Output the [X, Y] coordinate of the center of the cell containing the given text.  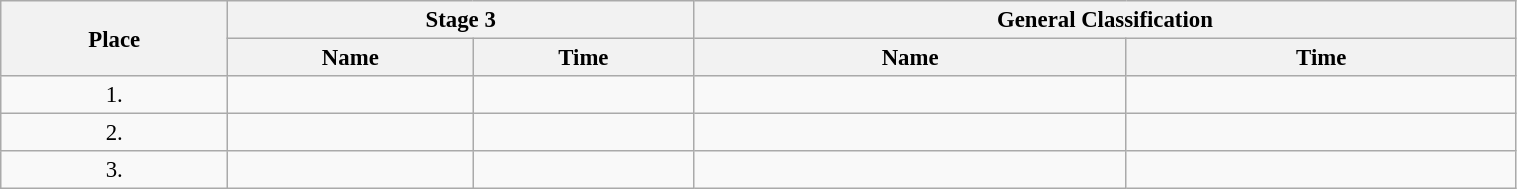
Place [114, 38]
Stage 3 [461, 20]
3. [114, 170]
1. [114, 95]
General Classification [1105, 20]
2. [114, 133]
